Identify which cell holds the provided text, then report its [X, Y] central coordinate. 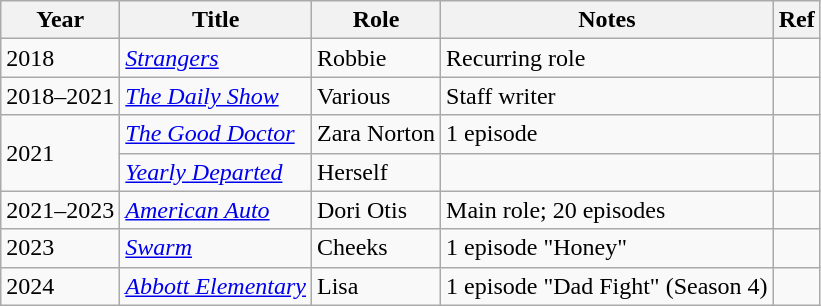
Various [376, 96]
Main role; 20 episodes [608, 210]
Recurring role [608, 58]
The Good Doctor [216, 134]
The Daily Show [216, 96]
2023 [60, 248]
Zara Norton [376, 134]
Strangers [216, 58]
Herself [376, 172]
Yearly Departed [216, 172]
2024 [60, 286]
Ref [796, 20]
Lisa [376, 286]
Swarm [216, 248]
Role [376, 20]
Notes [608, 20]
2021–2023 [60, 210]
Year [60, 20]
Title [216, 20]
2018–2021 [60, 96]
1 episode "Dad Fight" (Season 4) [608, 286]
American Auto [216, 210]
2021 [60, 153]
1 episode "Honey" [608, 248]
Dori Otis [376, 210]
1 episode [608, 134]
Robbie [376, 58]
2018 [60, 58]
Staff writer [608, 96]
Abbott Elementary [216, 286]
Cheeks [376, 248]
